Scan for the cell matching the given text and deliver its (x, y) coordinate at center. 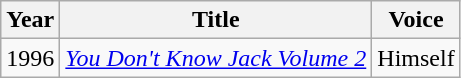
Year (30, 20)
1996 (30, 58)
You Don't Know Jack Volume 2 (216, 58)
Himself (416, 58)
Voice (416, 20)
Title (216, 20)
